Detect which cell encompasses the target text, then output its (x, y) center coordinate. 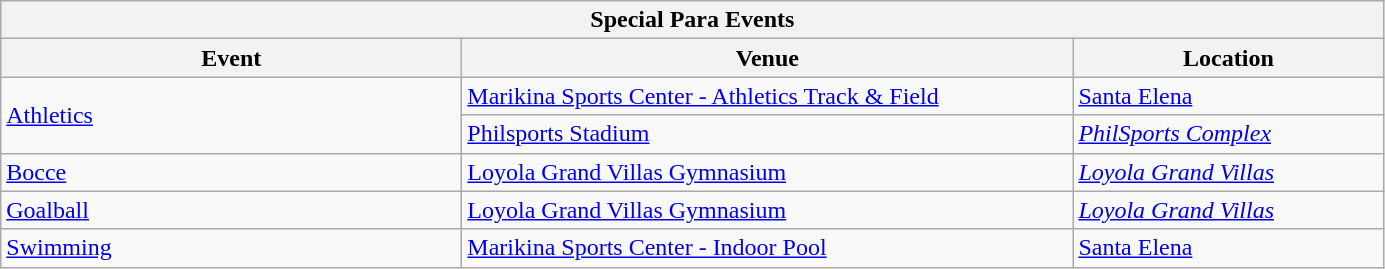
Marikina Sports Center - Athletics Track & Field (768, 96)
Location (1228, 58)
Venue (768, 58)
Goalball (232, 210)
Philsports Stadium (768, 134)
Swimming (232, 248)
Special Para Events (692, 20)
PhilSports Complex (1228, 134)
Marikina Sports Center - Indoor Pool (768, 248)
Bocce (232, 172)
Event (232, 58)
Athletics (232, 115)
